Determine the (X, Y) coordinate at the center of the cell enclosing the given text.  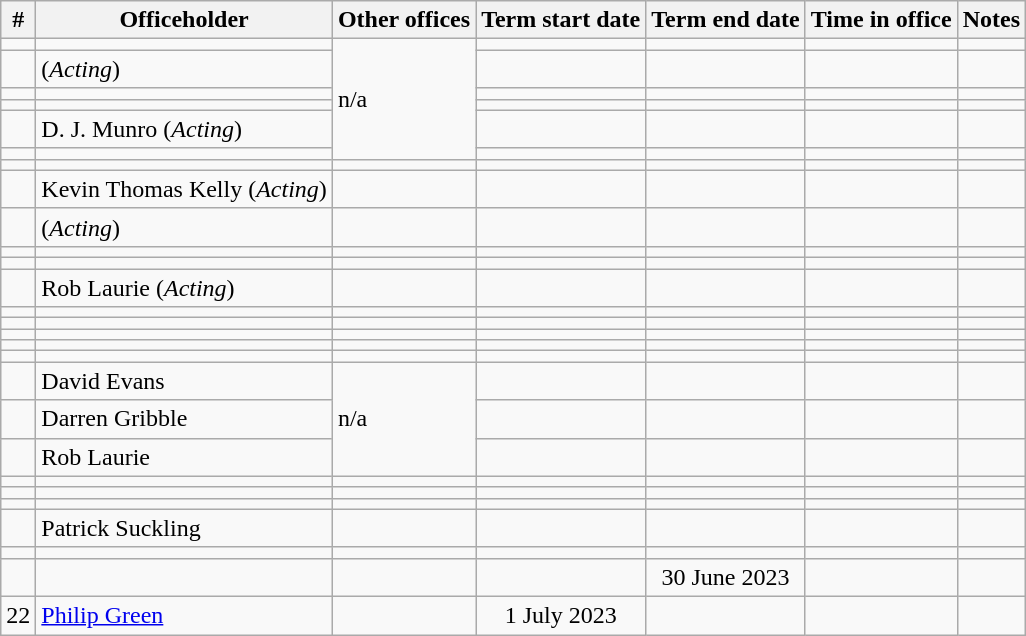
22 (18, 615)
Patrick Suckling (184, 528)
David Evans (184, 381)
Time in office (881, 20)
Darren Gribble (184, 419)
1 July 2023 (561, 615)
Rob Laurie (184, 457)
Term end date (726, 20)
# (18, 20)
Philip Green (184, 615)
Other offices (404, 20)
Kevin Thomas Kelly (Acting) (184, 189)
Term start date (561, 20)
30 June 2023 (726, 577)
D. J. Munro (Acting) (184, 129)
Rob Laurie (Acting) (184, 287)
Notes (991, 20)
Officeholder (184, 20)
